Locate the cell with the specified text and output its (x, y) center coordinate. 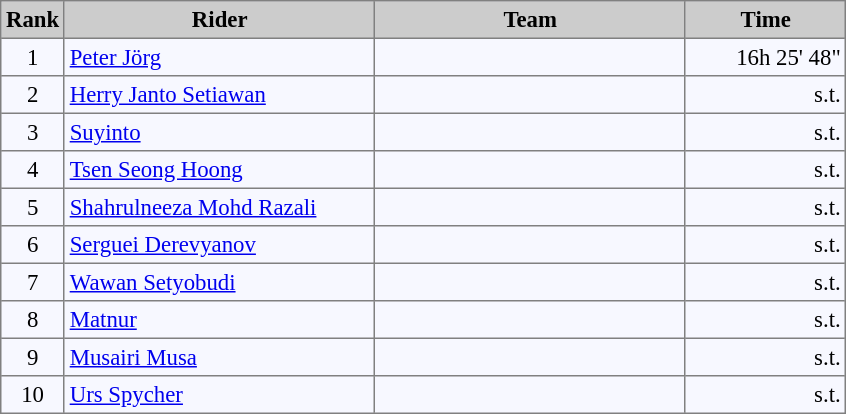
8 (33, 320)
Herry Janto Setiawan (219, 95)
Team (530, 20)
Suyinto (219, 132)
Wawan Setyobudi (219, 282)
Musairi Musa (219, 357)
Rank (33, 20)
3 (33, 132)
Tsen Seong Hoong (219, 170)
Matnur (219, 320)
10 (33, 395)
5 (33, 207)
7 (33, 282)
Peter Jörg (219, 57)
4 (33, 170)
9 (33, 357)
Rider (219, 20)
Serguei Derevyanov (219, 245)
1 (33, 57)
Urs Spycher (219, 395)
Time (765, 20)
16h 25' 48" (765, 57)
Shahrulneeza Mohd Razali (219, 207)
6 (33, 245)
2 (33, 95)
